Output the [X, Y] coordinate of the center of the cell containing the given text.  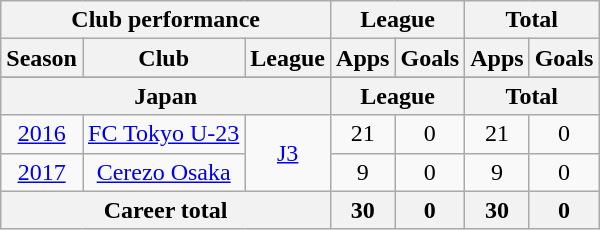
2016 [42, 134]
Club [163, 58]
Japan [166, 96]
FC Tokyo U-23 [163, 134]
Cerezo Osaka [163, 172]
2017 [42, 172]
Career total [166, 210]
Season [42, 58]
Club performance [166, 20]
J3 [288, 153]
